Output the (x, y) coordinate of the center of the cell containing the given text.  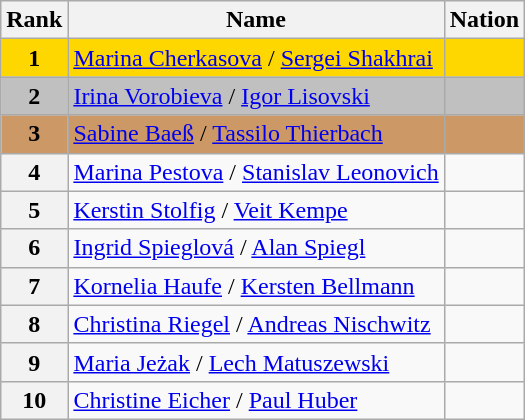
Kerstin Stolfig / Veit Kempe (256, 210)
9 (34, 362)
2 (34, 96)
Irina Vorobieva / Igor Lisovski (256, 96)
Maria Jeżak / Lech Matuszewski (256, 362)
Ingrid Spieglová / Alan Spiegl (256, 248)
Nation (484, 20)
3 (34, 134)
Name (256, 20)
Rank (34, 20)
5 (34, 210)
7 (34, 286)
Marina Cherkasova / Sergei Shakhrai (256, 58)
8 (34, 324)
Sabine Baeß / Tassilo Thierbach (256, 134)
6 (34, 248)
1 (34, 58)
Marina Pestova / Stanislav Leonovich (256, 172)
4 (34, 172)
10 (34, 400)
Kornelia Haufe / Kersten Bellmann (256, 286)
Christina Riegel / Andreas Nischwitz (256, 324)
Christine Eicher / Paul Huber (256, 400)
